From the cell containing the given text, extract its center point as [X, Y] coordinate. 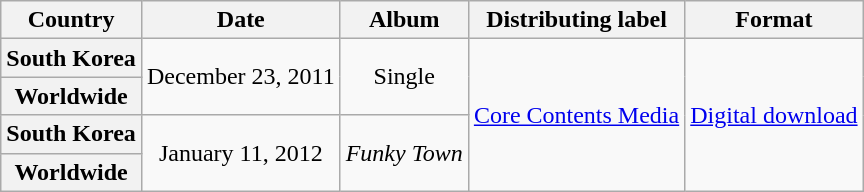
Date [240, 20]
Digital download [774, 115]
Album [404, 20]
Country [72, 20]
Single [404, 77]
January 11, 2012 [240, 153]
December 23, 2011 [240, 77]
Funky Town [404, 153]
Core Contents Media [576, 115]
Format [774, 20]
Distributing label [576, 20]
